Find where the given text appears and provide that cell's center as (X, Y) coordinate. 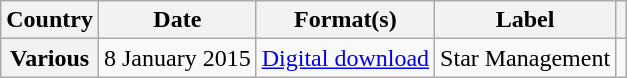
Star Management (526, 58)
Various (50, 58)
8 January 2015 (177, 58)
Date (177, 20)
Digital download (345, 58)
Format(s) (345, 20)
Label (526, 20)
Country (50, 20)
